Provide the [X, Y] coordinate of the cell's center where the given text is located.  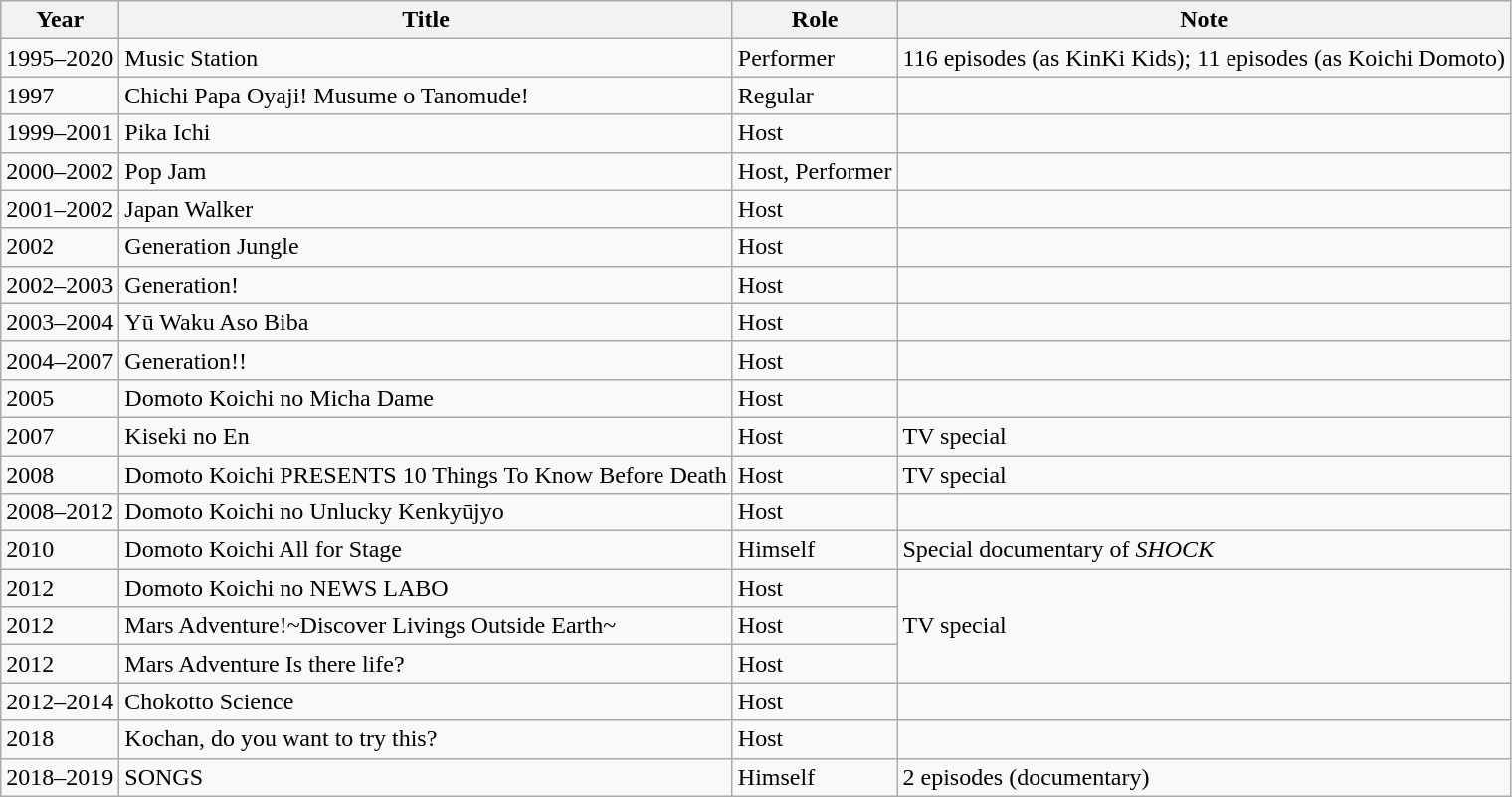
Pika Ichi [426, 133]
2004–2007 [60, 360]
2001–2002 [60, 209]
Yū Waku Aso Biba [426, 322]
Chokotto Science [426, 701]
2005 [60, 398]
2008 [60, 475]
2 episodes (documentary) [1204, 777]
1995–2020 [60, 58]
Domoto Koichi All for Stage [426, 550]
Pop Jam [426, 171]
Japan Walker [426, 209]
116 episodes (as KinKi Kids); 11 episodes (as Koichi Domoto) [1204, 58]
Special documentary of SHOCK [1204, 550]
Mars Adventure Is there life? [426, 664]
2000–2002 [60, 171]
Domoto Koichi no Micha Dame [426, 398]
Generation Jungle [426, 247]
Generation!! [426, 360]
Host, Performer [815, 171]
Regular [815, 96]
2008–2012 [60, 512]
2002–2003 [60, 285]
Mars Adventure!~Discover Livings Outside Earth~ [426, 626]
Domoto Koichi PRESENTS 10 Things To Know Before Death [426, 475]
Domoto Koichi no Unlucky Kenkyūjyo [426, 512]
2010 [60, 550]
1997 [60, 96]
Kochan, do you want to try this? [426, 739]
2002 [60, 247]
2012–2014 [60, 701]
SONGS [426, 777]
2003–2004 [60, 322]
Generation! [426, 285]
Chichi Papa Oyaji! Musume o Tanomude! [426, 96]
Role [815, 20]
1999–2001 [60, 133]
Domoto Koichi no NEWS LABO [426, 588]
Title [426, 20]
Note [1204, 20]
Performer [815, 58]
2018–2019 [60, 777]
2007 [60, 436]
Kiseki no En [426, 436]
Year [60, 20]
Music Station [426, 58]
2018 [60, 739]
